Return [X, Y] of the center of cell containing provided text 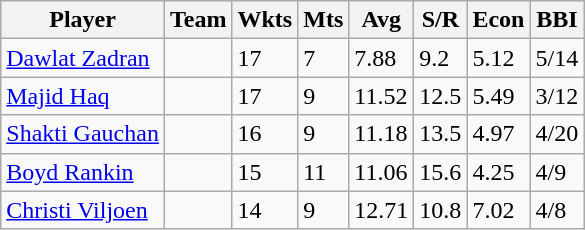
3/12 [557, 96]
10.8 [440, 210]
12.71 [382, 210]
12.5 [440, 96]
Boyd Rankin [83, 172]
4/20 [557, 134]
Mts [324, 20]
16 [265, 134]
Christi Viljoen [83, 210]
7.88 [382, 58]
S/R [440, 20]
5/14 [557, 58]
Shakti Gauchan [83, 134]
7.02 [498, 210]
9.2 [440, 58]
Wkts [265, 20]
15.6 [440, 172]
4.97 [498, 134]
4.25 [498, 172]
5.49 [498, 96]
Majid Haq [83, 96]
11 [324, 172]
Avg [382, 20]
7 [324, 58]
Econ [498, 20]
4/9 [557, 172]
11.06 [382, 172]
Player [83, 20]
BBI [557, 20]
13.5 [440, 134]
Dawlat Zadran [83, 58]
11.18 [382, 134]
5.12 [498, 58]
11.52 [382, 96]
14 [265, 210]
15 [265, 172]
Team [198, 20]
4/8 [557, 210]
